Pinpoint the cell where the given text exists, returning its (X, Y) midpoint coordinate. 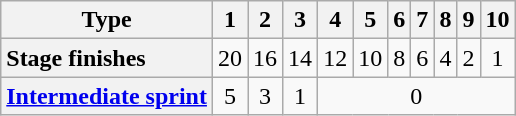
7 (422, 20)
Stage finishes (107, 58)
20 (230, 58)
Intermediate sprint (107, 96)
0 (416, 96)
14 (300, 58)
Type (107, 20)
9 (468, 20)
12 (336, 58)
16 (266, 58)
